Determine the [x, y] coordinate at the center of the cell enclosing the given text.  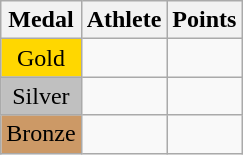
Points [204, 20]
Gold [41, 58]
Medal [41, 20]
Athlete [124, 20]
Silver [41, 96]
Bronze [41, 134]
